Identify which cell holds the provided text, then report its (X, Y) central coordinate. 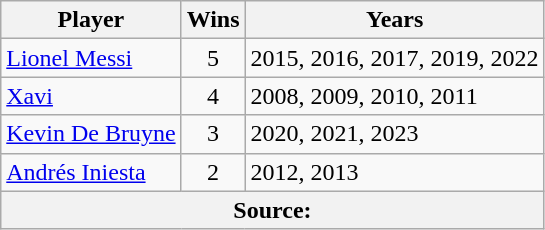
Player (91, 20)
Andrés Iniesta (91, 172)
2020, 2021, 2023 (394, 134)
2012, 2013 (394, 172)
Xavi (91, 96)
2008, 2009, 2010, 2011 (394, 96)
Wins (213, 20)
2015, 2016, 2017, 2019, 2022 (394, 58)
5 (213, 58)
Years (394, 20)
2 (213, 172)
Kevin De Bruyne (91, 134)
3 (213, 134)
Lionel Messi (91, 58)
Source: (272, 210)
4 (213, 96)
